Determine the (X, Y) coordinate at the center of the cell enclosing the given text.  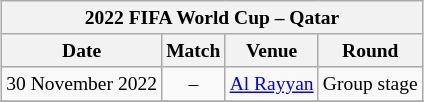
2022 FIFA World Cup – Qatar (212, 18)
30 November 2022 (82, 84)
– (194, 84)
Al Rayyan (272, 84)
Round (370, 50)
Group stage (370, 84)
Date (82, 50)
Venue (272, 50)
Match (194, 50)
